Identify which cell holds the provided text, then report its [x, y] central coordinate. 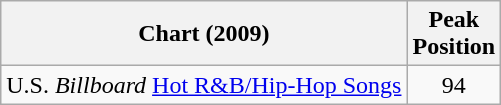
Chart (2009) [204, 34]
94 [454, 85]
PeakPosition [454, 34]
U.S. Billboard Hot R&B/Hip-Hop Songs [204, 85]
